From the cell containing the given text, extract its center point as [X, Y] coordinate. 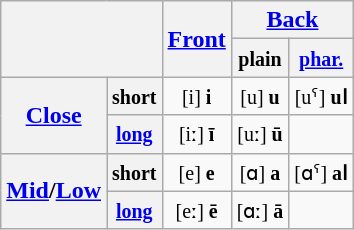
[iː] ī [196, 134]
phar. [322, 58]
[i] i [196, 96]
[ɑˤ] aӏ [322, 172]
[eː] ē [196, 210]
[uˤ] uӏ [322, 96]
[e] e [196, 172]
[uː] ū [260, 134]
[ɑː] ā [260, 210]
Mid/Low [54, 191]
Back [292, 20]
[ɑ] а [260, 172]
Front [196, 39]
[u] u [260, 96]
Close [54, 115]
plain [260, 58]
